Extract the [X, Y] coordinate from the center of the cell holding the provided text.  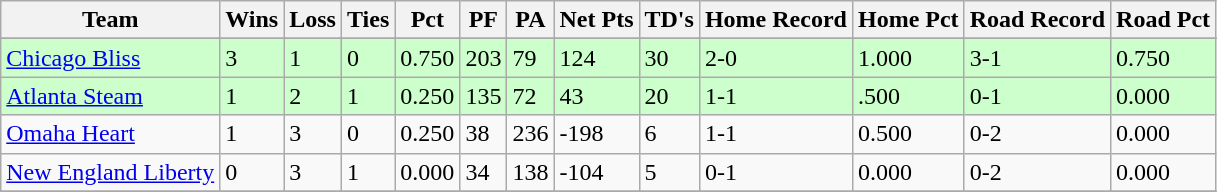
1.000 [908, 58]
Chicago Bliss [110, 58]
203 [484, 58]
-104 [596, 172]
Team [110, 20]
0.500 [908, 134]
Omaha Heart [110, 134]
Road Pct [1164, 20]
PF [484, 20]
6 [669, 134]
138 [530, 172]
2 [313, 96]
2-0 [776, 58]
43 [596, 96]
3-1 [1037, 58]
135 [484, 96]
New England Liberty [110, 172]
Wins [252, 20]
Pct [428, 20]
Ties [368, 20]
Atlanta Steam [110, 96]
Home Pct [908, 20]
79 [530, 58]
TD's [669, 20]
20 [669, 96]
5 [669, 172]
Loss [313, 20]
34 [484, 172]
PA [530, 20]
30 [669, 58]
Road Record [1037, 20]
124 [596, 58]
72 [530, 96]
236 [530, 134]
-198 [596, 134]
38 [484, 134]
Net Pts [596, 20]
Home Record [776, 20]
.500 [908, 96]
